Locate the cell with the specified text and output its (x, y) center coordinate. 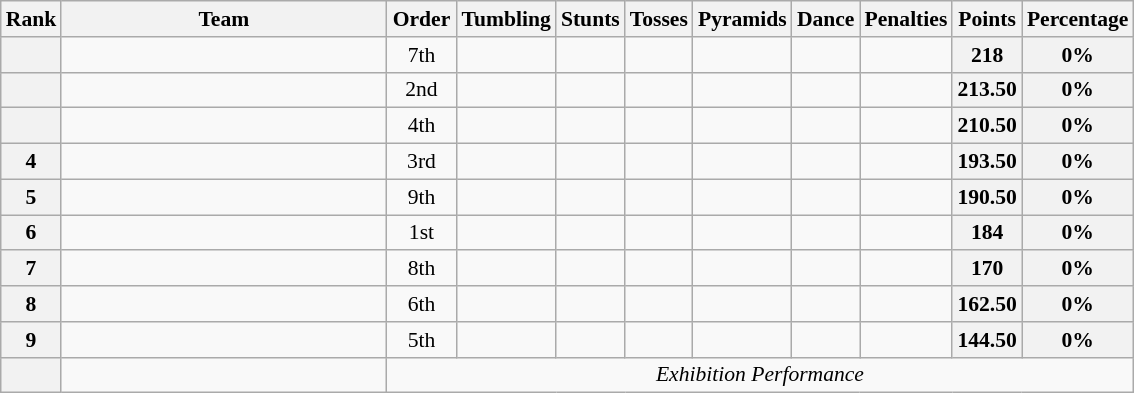
218 (986, 55)
184 (986, 233)
1st (421, 233)
6th (421, 304)
Stunts (590, 19)
162.50 (986, 304)
4th (421, 126)
Pyramids (742, 19)
190.50 (986, 197)
5 (32, 197)
Points (986, 19)
9th (421, 197)
8th (421, 269)
Tosses (659, 19)
193.50 (986, 162)
Exhibition Performance (760, 375)
6 (32, 233)
Percentage (1078, 19)
8 (32, 304)
170 (986, 269)
5th (421, 340)
9 (32, 340)
3rd (421, 162)
Team (224, 19)
210.50 (986, 126)
213.50 (986, 90)
Order (421, 19)
7 (32, 269)
144.50 (986, 340)
4 (32, 162)
Tumbling (506, 19)
Rank (32, 19)
7th (421, 55)
2nd (421, 90)
Dance (826, 19)
Penalties (906, 19)
